Determine the [X, Y] coordinate at the center of the cell enclosing the given text.  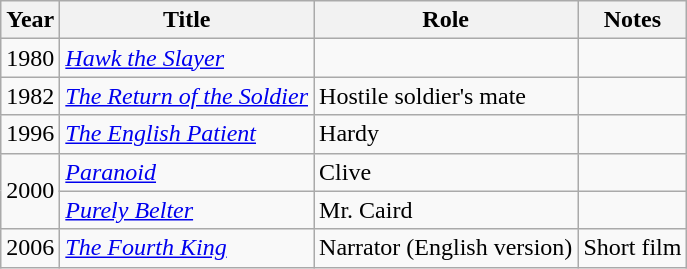
Narrator (English version) [446, 248]
The Return of the Soldier [187, 96]
Short film [632, 248]
1982 [30, 96]
Year [30, 20]
Mr. Caird [446, 210]
Hostile soldier's mate [446, 96]
The English Patient [187, 134]
Role [446, 20]
Hardy [446, 134]
Purely Belter [187, 210]
Paranoid [187, 172]
Title [187, 20]
Hawk the Slayer [187, 58]
2006 [30, 248]
The Fourth King [187, 248]
2000 [30, 191]
Notes [632, 20]
Clive [446, 172]
1996 [30, 134]
1980 [30, 58]
